Identify which cell holds the provided text, then report its [x, y] central coordinate. 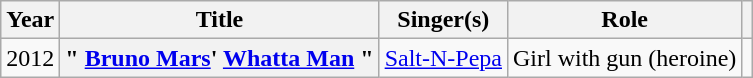
Singer(s) [443, 20]
2012 [30, 58]
Title [220, 20]
" Bruno Mars' Whatta Man " [220, 58]
Year [30, 20]
Salt-N-Pepa [443, 58]
Role [624, 20]
Girl with gun (heroine) [624, 58]
